For the text-containing cell, return its midpoint in (X, Y) coordinate format. 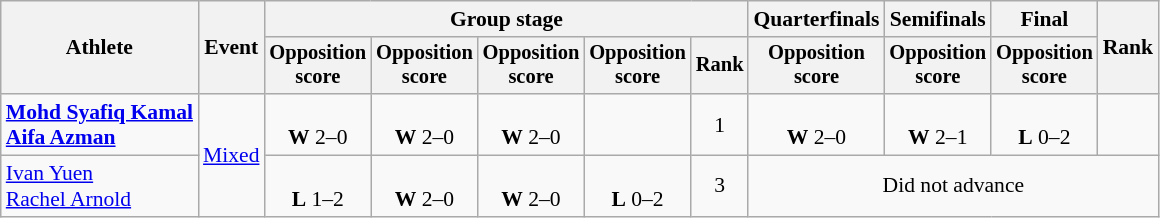
Group stage (506, 19)
Event (231, 48)
3 (720, 186)
Ivan YuenRachel Arnold (100, 186)
Mohd Syafiq KamalAifa Azman (100, 124)
Athlete (100, 48)
Did not advance (953, 186)
Mixed (231, 155)
W 2–1 (938, 124)
Quarterfinals (816, 19)
1 (720, 124)
L 1–2 (318, 186)
Semifinals (938, 19)
Final (1044, 19)
